Determine the (x, y) coordinate at the center of the cell enclosing the given text.  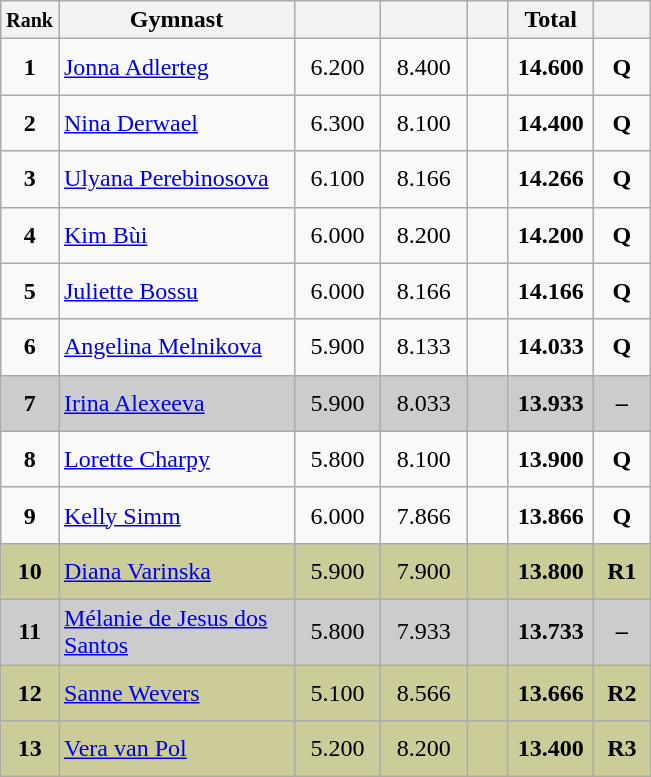
Irina Alexeeva (176, 403)
Kim Bùi (176, 235)
12 (30, 692)
7.900 (424, 571)
Angelina Melnikova (176, 347)
6 (30, 347)
14.200 (551, 235)
Vera van Pol (176, 749)
7.933 (424, 632)
6.200 (338, 67)
8.033 (424, 403)
5.100 (338, 692)
1 (30, 67)
8.133 (424, 347)
14.033 (551, 347)
14.600 (551, 67)
Ulyana Perebinosova (176, 179)
14.266 (551, 179)
2 (30, 123)
13.666 (551, 692)
4 (30, 235)
Diana Varinska (176, 571)
Mélanie de Jesus dos Santos (176, 632)
Nina Derwael (176, 123)
R1 (622, 571)
Sanne Wevers (176, 692)
8.400 (424, 67)
Jonna Adlerteg (176, 67)
9 (30, 515)
13.866 (551, 515)
7 (30, 403)
8.566 (424, 692)
13.800 (551, 571)
Kelly Simm (176, 515)
13.900 (551, 459)
13 (30, 749)
10 (30, 571)
7.866 (424, 515)
3 (30, 179)
6.100 (338, 179)
Gymnast (176, 20)
13.400 (551, 749)
R3 (622, 749)
5 (30, 291)
13.933 (551, 403)
14.400 (551, 123)
R2 (622, 692)
5.200 (338, 749)
13.733 (551, 632)
Juliette Bossu (176, 291)
Lorette Charpy (176, 459)
Total (551, 20)
Rank (30, 20)
6.300 (338, 123)
14.166 (551, 291)
11 (30, 632)
8 (30, 459)
